Detect which cell encompasses the target text, then output its [X, Y] center coordinate. 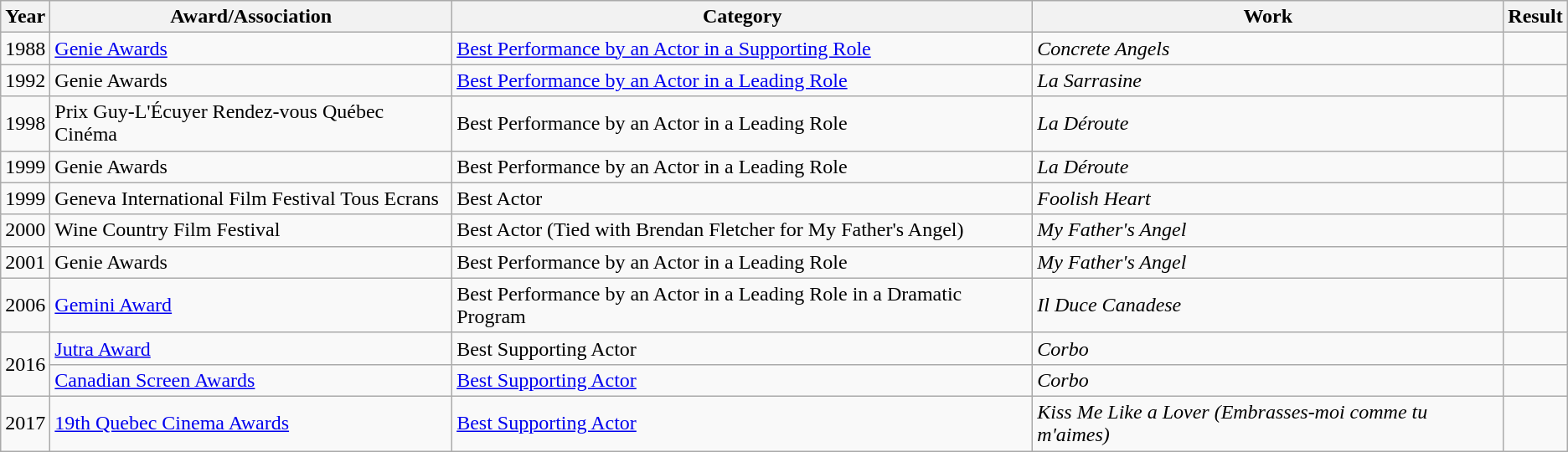
1992 [25, 80]
2006 [25, 305]
Category [742, 17]
2016 [25, 364]
Best Performance by an Actor in a Supporting Role [742, 49]
1988 [25, 49]
Award/Association [251, 17]
2017 [25, 424]
Geneva International Film Festival Tous Ecrans [251, 198]
1998 [25, 124]
Jutra Award [251, 348]
2000 [25, 230]
Work [1268, 17]
Best Performance by an Actor in a Leading Role in a Dramatic Program [742, 305]
Year [25, 17]
Best Actor (Tied with Brendan Fletcher for My Father's Angel) [742, 230]
Prix Guy-L'Écuyer Rendez-vous Québec Cinéma [251, 124]
La Sarrasine [1268, 80]
Foolish Heart [1268, 198]
Wine Country Film Festival [251, 230]
Il Duce Canadese [1268, 305]
Concrete Angels [1268, 49]
2001 [25, 262]
Best Actor [742, 198]
Kiss Me Like a Lover (Embrasses-moi comme tu m'aimes) [1268, 424]
Canadian Screen Awards [251, 380]
19th Quebec Cinema Awards [251, 424]
Gemini Award [251, 305]
Result [1535, 17]
